Detect which cell encompasses the target text, then output its [X, Y] center coordinate. 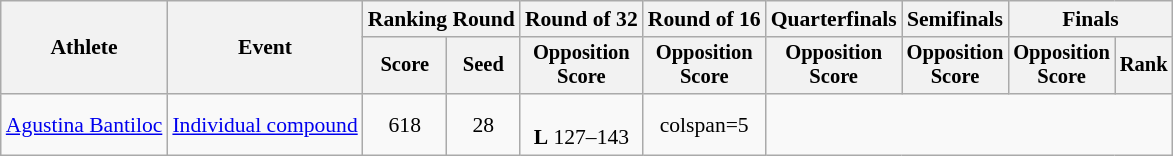
Ranking Round [442, 19]
colspan=5 [704, 124]
Round of 32 [582, 19]
28 [484, 124]
Athlete [84, 48]
Semifinals [956, 19]
Finals [1090, 19]
Agustina Bantiloc [84, 124]
618 [405, 124]
L 127–143 [582, 124]
Round of 16 [704, 19]
Event [264, 48]
Rank [1144, 66]
Score [405, 66]
Individual compound [264, 124]
Quarterfinals [834, 19]
Seed [484, 66]
